Locate the cell with the specified text and output its [x, y] center coordinate. 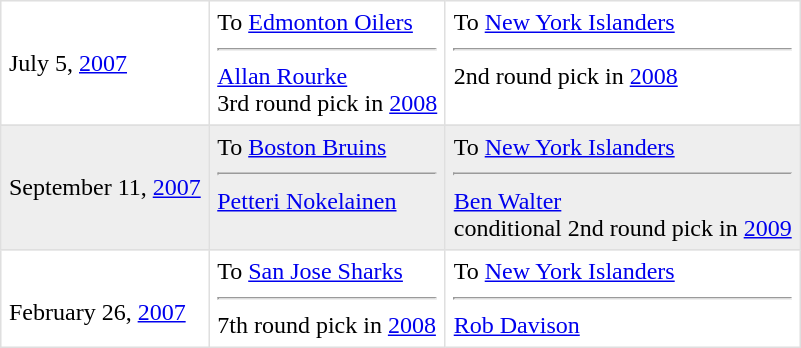
February 26, 2007 [105, 299]
September 11, 2007 [105, 187]
To New York Islanders 2nd round pick in 2008 [622, 63]
To New York Islanders Rob Davison [622, 299]
To Boston Bruins Petteri Nokelainen [327, 187]
July 5, 2007 [105, 63]
To San Jose Sharks 7th round pick in 2008 [327, 299]
To Edmonton Oilers Allan Rourke 3rd round pick in 2008 [327, 63]
To New York Islanders Ben Walter conditional 2nd round pick in 2009 [622, 187]
